Search for the cell housing the specified text and yield its (x, y) center coordinate. 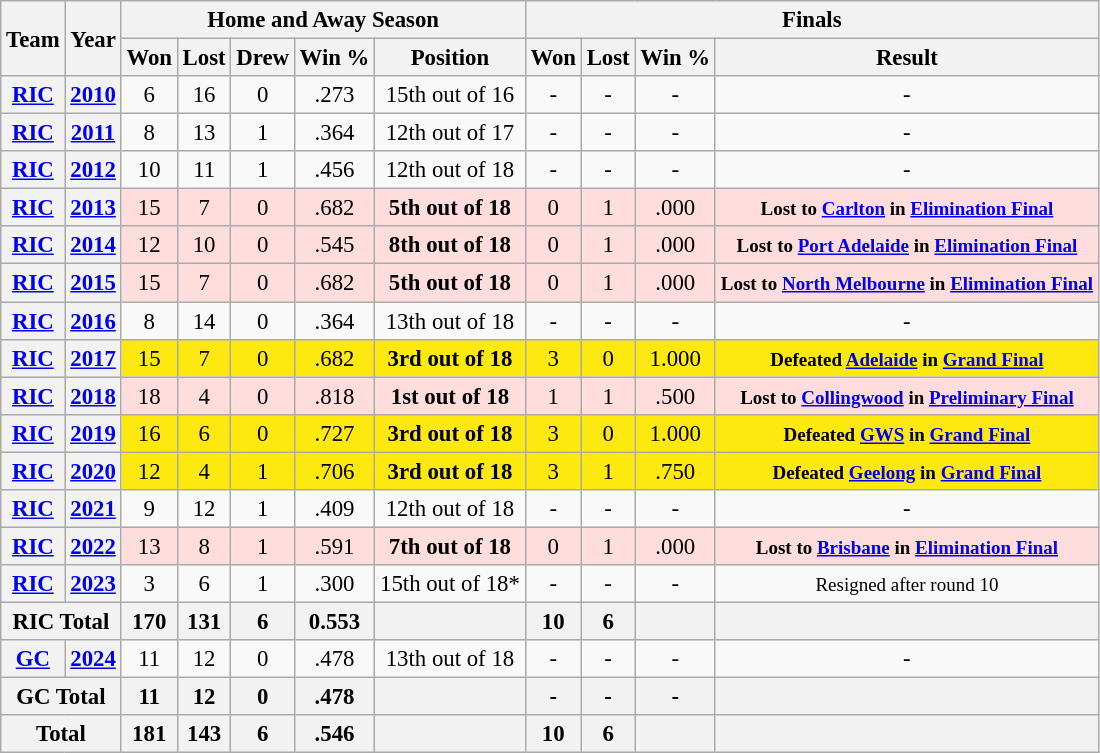
Result (906, 58)
2016 (93, 321)
181 (149, 734)
2018 (93, 396)
.409 (334, 509)
.545 (334, 245)
2023 (93, 584)
131 (204, 621)
15th out of 16 (450, 95)
2010 (93, 95)
7th out of 18 (450, 546)
Lost to Brisbane in Elimination Final (906, 546)
.500 (675, 396)
Total (61, 734)
15th out of 18* (450, 584)
14 (204, 321)
2012 (93, 170)
Lost to Port Adelaide in Elimination Final (906, 245)
2015 (93, 283)
.706 (334, 471)
12th out of 17 (450, 133)
2019 (93, 433)
.456 (334, 170)
2024 (93, 659)
.818 (334, 396)
9 (149, 509)
Team (33, 38)
Defeated Geelong in Grand Final (906, 471)
.546 (334, 734)
Lost to Carlton in Elimination Final (906, 208)
2020 (93, 471)
.300 (334, 584)
0.553 (334, 621)
18 (149, 396)
143 (204, 734)
Lost to Collingwood in Preliminary Final (906, 396)
.591 (334, 546)
8th out of 18 (450, 245)
Drew (262, 58)
Home and Away Season (323, 20)
2013 (93, 208)
Defeated Adelaide in Grand Final (906, 358)
2021 (93, 509)
GC Total (61, 697)
170 (149, 621)
RIC Total (61, 621)
Lost to North Melbourne in Elimination Final (906, 283)
.727 (334, 433)
Position (450, 58)
GC (33, 659)
Defeated GWS in Grand Final (906, 433)
Resigned after round 10 (906, 584)
.273 (334, 95)
Finals (812, 20)
2017 (93, 358)
2022 (93, 546)
Year (93, 38)
1st out of 18 (450, 396)
2014 (93, 245)
2011 (93, 133)
.750 (675, 471)
